Pinpoint the cell where the given text exists, returning its [x, y] midpoint coordinate. 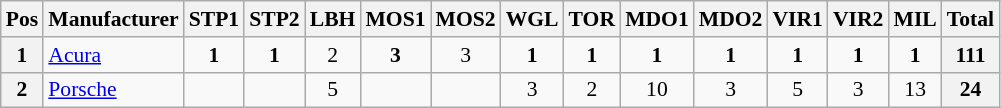
MDO1 [657, 19]
VIR2 [858, 19]
MOS1 [395, 19]
10 [657, 90]
Manufacturer [113, 19]
STP2 [274, 19]
Pos [22, 19]
TOR [592, 19]
LBH [333, 19]
VIR1 [798, 19]
24 [970, 90]
13 [914, 90]
Acura [113, 55]
Porsche [113, 90]
STP1 [214, 19]
Total [970, 19]
MDO2 [731, 19]
MOS2 [466, 19]
MIL [914, 19]
WGL [532, 19]
111 [970, 55]
